Determine the [X, Y] coordinate at the center of the cell enclosing the given text.  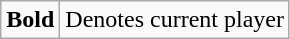
Bold [30, 20]
Denotes current player [175, 20]
